Detect which cell encompasses the target text, then output its (x, y) center coordinate. 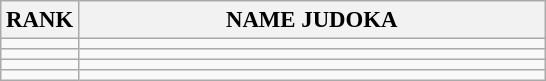
NAME JUDOKA (312, 20)
RANK (40, 20)
